Capture the cell that displays the provided text and extract its [X, Y] central coordinate. 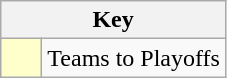
Teams to Playoffs [134, 58]
Key [114, 20]
